Scan for the cell matching the given text and deliver its (X, Y) coordinate at center. 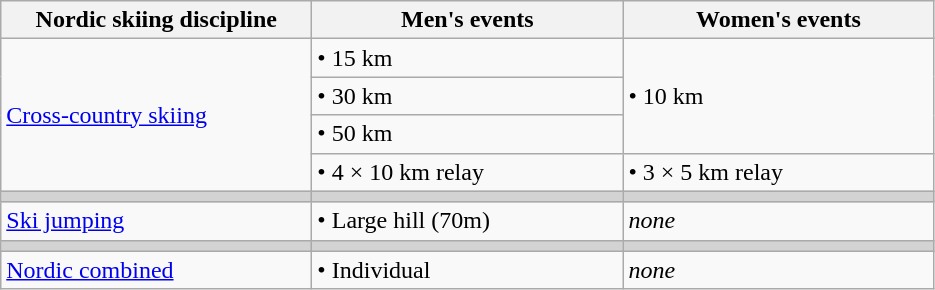
• 3 × 5 km relay (778, 172)
• 15 km (468, 58)
Ski jumping (156, 221)
Nordic skiing discipline (156, 20)
• 10 km (778, 96)
Cross-country skiing (156, 115)
• 50 km (468, 134)
Men's events (468, 20)
• 30 km (468, 96)
• Individual (468, 270)
• Large hill (70m) (468, 221)
Women's events (778, 20)
Nordic combined (156, 270)
• 4 × 10 km relay (468, 172)
